Extract the (X, Y) coordinate from the center of the cell holding the provided text.  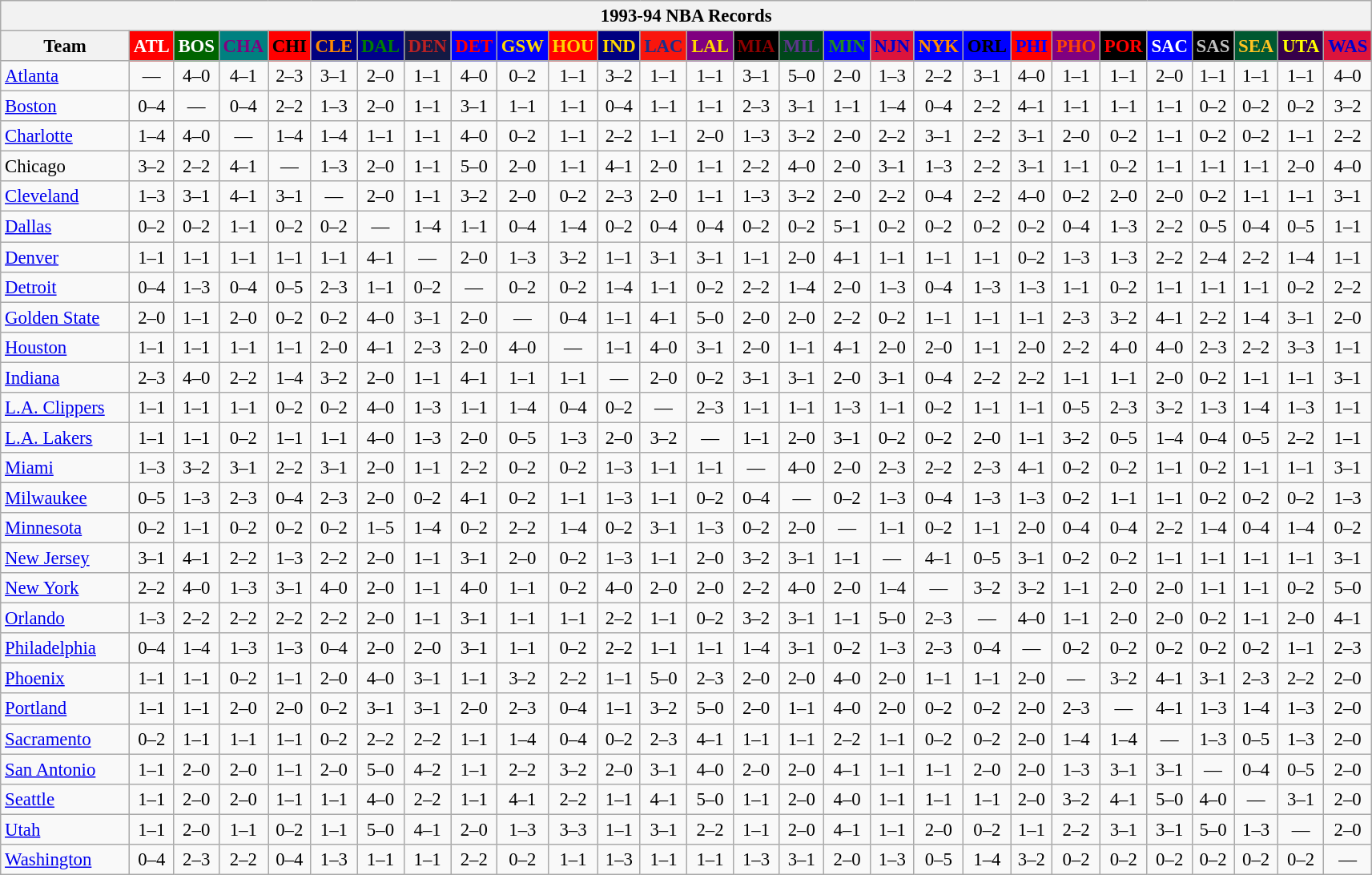
Orlando (66, 619)
PHO (1076, 46)
WAS (1348, 46)
ATL (151, 46)
IND (619, 46)
DET (474, 46)
2–4 (1213, 257)
UTA (1301, 46)
Golden State (66, 317)
Dallas (66, 227)
DAL (381, 46)
NYK (939, 46)
HOU (573, 46)
CHI (289, 46)
PHI (1032, 46)
1–5 (381, 528)
Boston (66, 107)
Phoenix (66, 679)
Philadelphia (66, 648)
LAC (663, 46)
5–1 (847, 227)
1993-94 NBA Records (686, 16)
Indiana (66, 377)
Utah (66, 829)
SAS (1213, 46)
Denver (66, 257)
LAL (710, 46)
MIA (756, 46)
Detroit (66, 287)
ORL (987, 46)
Atlanta (66, 76)
San Antonio (66, 769)
Cleveland (66, 196)
New York (66, 588)
Team (66, 46)
POR (1123, 46)
L.A. Lakers (66, 437)
NJN (892, 46)
Minnesota (66, 528)
BOS (196, 46)
New Jersey (66, 558)
Charlotte (66, 136)
Sacramento (66, 739)
Miami (66, 468)
Seattle (66, 799)
SAC (1169, 46)
Chicago (66, 167)
Washington (66, 860)
Portland (66, 709)
GSW (522, 46)
CHA (243, 46)
CLE (333, 46)
L.A. Clippers (66, 408)
4–2 (428, 769)
MIL (802, 46)
MIN (847, 46)
Milwaukee (66, 498)
Houston (66, 347)
DEN (428, 46)
SEA (1256, 46)
